Detect which cell encompasses the target text, then output its (x, y) center coordinate. 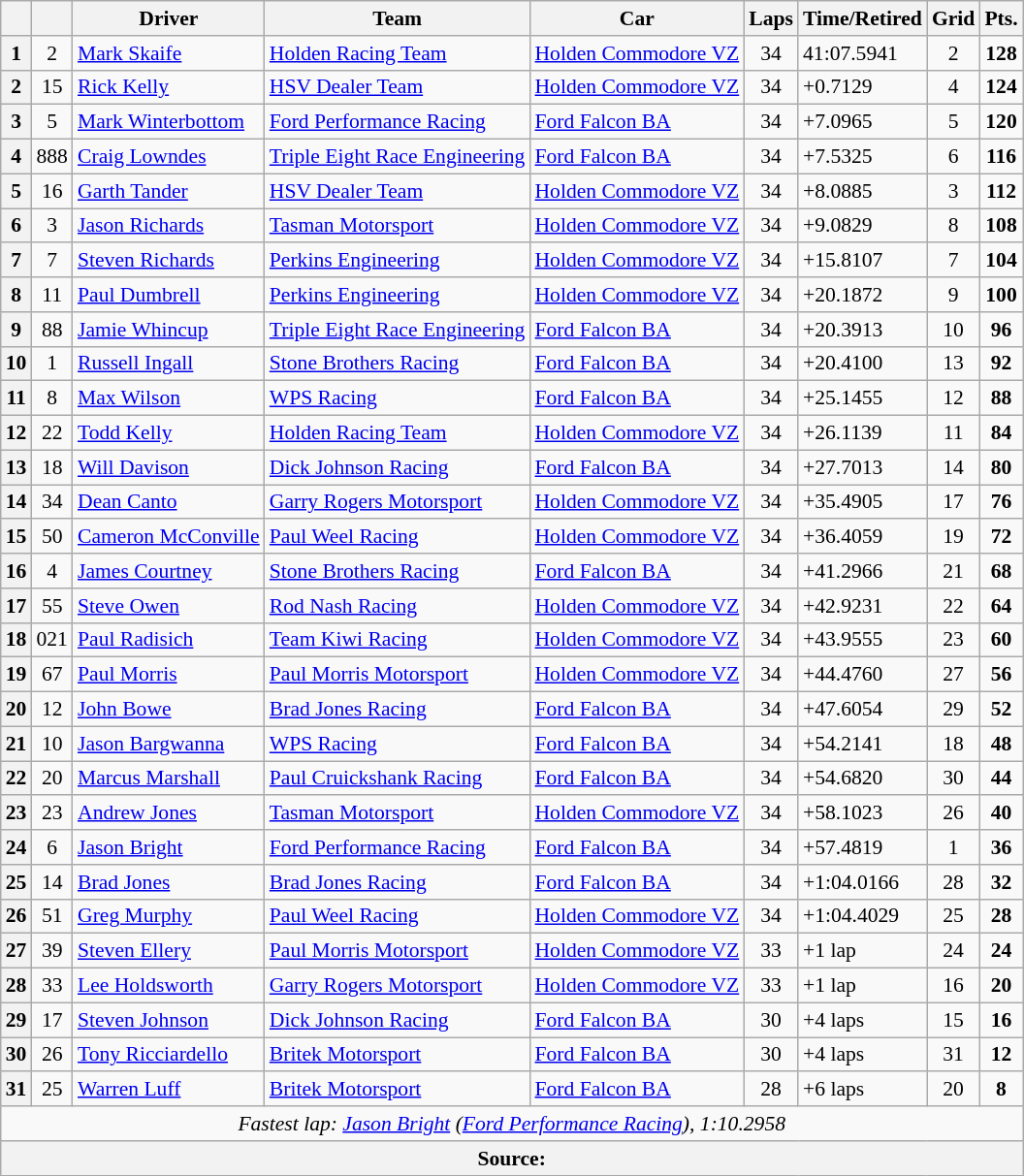
Steven Johnson (169, 1020)
Paul Radisich (169, 640)
+20.4100 (863, 364)
36 (1001, 847)
Steven Richards (169, 261)
Steve Owen (169, 606)
51 (52, 916)
+36.4059 (863, 537)
108 (1001, 226)
120 (1001, 122)
Todd Kelly (169, 433)
Warren Luff (169, 1090)
Jamie Whincup (169, 330)
+57.4819 (863, 847)
Andrew Jones (169, 813)
Grid (954, 18)
50 (52, 537)
+0.7129 (863, 87)
Cameron McConville (169, 537)
Paul Dumbrell (169, 295)
James Courtney (169, 571)
Team Kiwi Racing (398, 640)
+35.4905 (863, 502)
128 (1001, 53)
888 (52, 157)
+1:04.4029 (863, 916)
60 (1001, 640)
104 (1001, 261)
+43.9555 (863, 640)
Garth Tander (169, 191)
+7.0965 (863, 122)
48 (1001, 744)
+1:04.0166 (863, 882)
32 (1001, 882)
Fastest lap: Jason Bright (Ford Performance Racing), 1:10.2958 (512, 1124)
+26.1139 (863, 433)
Rick Kelly (169, 87)
41:07.5941 (863, 53)
Driver (169, 18)
112 (1001, 191)
+20.1872 (863, 295)
+44.4760 (863, 675)
Brad Jones (169, 882)
+58.1023 (863, 813)
+9.0829 (863, 226)
Mark Winterbottom (169, 122)
+54.6820 (863, 779)
+41.2966 (863, 571)
Max Wilson (169, 398)
52 (1001, 710)
68 (1001, 571)
Paul Morris (169, 675)
72 (1001, 537)
56 (1001, 675)
Paul Cruickshank Racing (398, 779)
+8.0885 (863, 191)
84 (1001, 433)
+27.7013 (863, 467)
Jason Richards (169, 226)
55 (52, 606)
96 (1001, 330)
Dean Canto (169, 502)
92 (1001, 364)
Craig Lowndes (169, 157)
Tony Ricciardello (169, 1055)
Laps (771, 18)
100 (1001, 295)
Will Davison (169, 467)
Steven Ellery (169, 951)
80 (1001, 467)
+47.6054 (863, 710)
Rod Nash Racing (398, 606)
+54.2141 (863, 744)
64 (1001, 606)
+20.3913 (863, 330)
+15.8107 (863, 261)
124 (1001, 87)
Greg Murphy (169, 916)
Time/Retired (863, 18)
39 (52, 951)
40 (1001, 813)
Team (398, 18)
021 (52, 640)
Jason Bright (169, 847)
John Bowe (169, 710)
+6 laps (863, 1090)
+7.5325 (863, 157)
+42.9231 (863, 606)
Car (636, 18)
Marcus Marshall (169, 779)
76 (1001, 502)
Jason Bargwanna (169, 744)
Mark Skaife (169, 53)
Lee Holdsworth (169, 986)
+25.1455 (863, 398)
116 (1001, 157)
Source: (512, 1159)
Russell Ingall (169, 364)
Pts. (1001, 18)
44 (1001, 779)
67 (52, 675)
